From the cell containing the given text, extract its center point as (X, Y) coordinate. 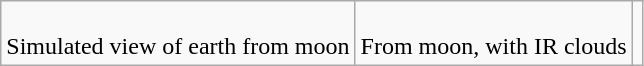
Simulated view of earth from moon (178, 34)
From moon, with IR clouds (494, 34)
